Search for the cell housing the specified text and yield its (X, Y) center coordinate. 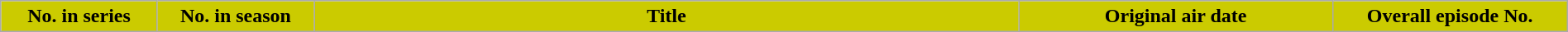
No. in season (235, 16)
Original air date (1176, 16)
Overall episode No. (1450, 16)
Title (667, 16)
No. in series (79, 16)
